Detect which cell encompasses the target text, then output its [x, y] center coordinate. 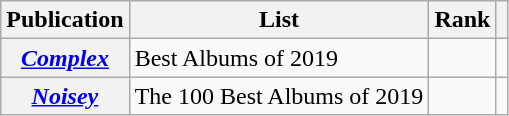
Noisey [65, 96]
Best Albums of 2019 [279, 58]
List [279, 20]
The 100 Best Albums of 2019 [279, 96]
Rank [462, 20]
Publication [65, 20]
Complex [65, 58]
